Return the [x, y] coordinate for the center point of the cell that contains the specified text.  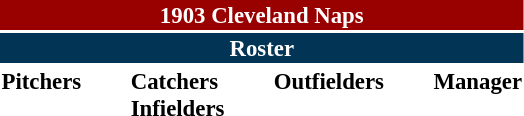
1903 Cleveland Naps [262, 15]
Roster [262, 48]
